Extract the [X, Y] coordinate from the center of the cell holding the provided text.  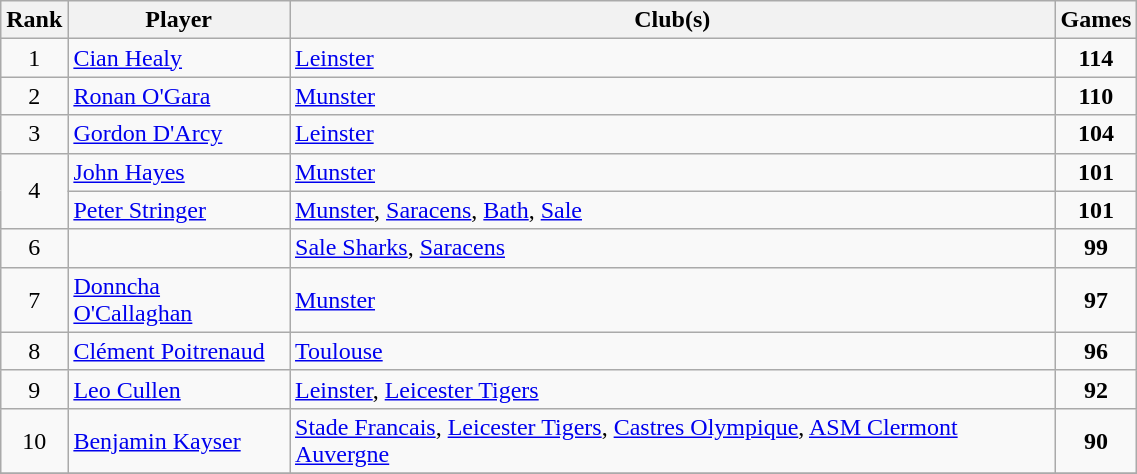
8 [34, 351]
Toulouse [673, 351]
Games [1096, 20]
Donncha O'Callaghan [179, 300]
Sale Sharks, Saracens [673, 248]
Leo Cullen [179, 389]
9 [34, 389]
Cian Healy [179, 58]
96 [1096, 351]
Peter Stringer [179, 210]
Rank [34, 20]
1 [34, 58]
Leinster, Leicester Tigers [673, 389]
92 [1096, 389]
3 [34, 134]
John Hayes [179, 172]
Munster, Saracens, Bath, Sale [673, 210]
2 [34, 96]
Clément Poitrenaud [179, 351]
Club(s) [673, 20]
97 [1096, 300]
6 [34, 248]
Gordon D'Arcy [179, 134]
7 [34, 300]
Player [179, 20]
Stade Francais, Leicester Tigers, Castres Olympique, ASM Clermont Auvergne [673, 440]
110 [1096, 96]
4 [34, 191]
90 [1096, 440]
Ronan O'Gara [179, 96]
104 [1096, 134]
Benjamin Kayser [179, 440]
10 [34, 440]
114 [1096, 58]
99 [1096, 248]
